Identify which cell holds the provided text, then report its [X, Y] central coordinate. 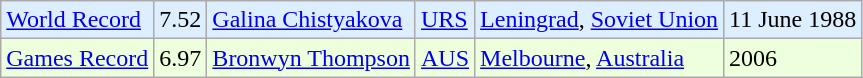
Leningrad, Soviet Union [600, 20]
2006 [793, 58]
Melbourne, Australia [600, 58]
URS [444, 20]
Bronwyn Thompson [312, 58]
Games Record [78, 58]
6.97 [180, 58]
Galina Chistyakova [312, 20]
World Record [78, 20]
AUS [444, 58]
7.52 [180, 20]
11 June 1988 [793, 20]
